For the text-containing cell, return its midpoint in [x, y] coordinate format. 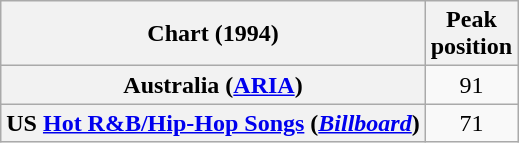
Peakposition [471, 34]
US Hot R&B/Hip-Hop Songs (Billboard) [213, 123]
91 [471, 85]
Australia (ARIA) [213, 85]
71 [471, 123]
Chart (1994) [213, 34]
